From the cell containing the given text, extract its center point as [X, Y] coordinate. 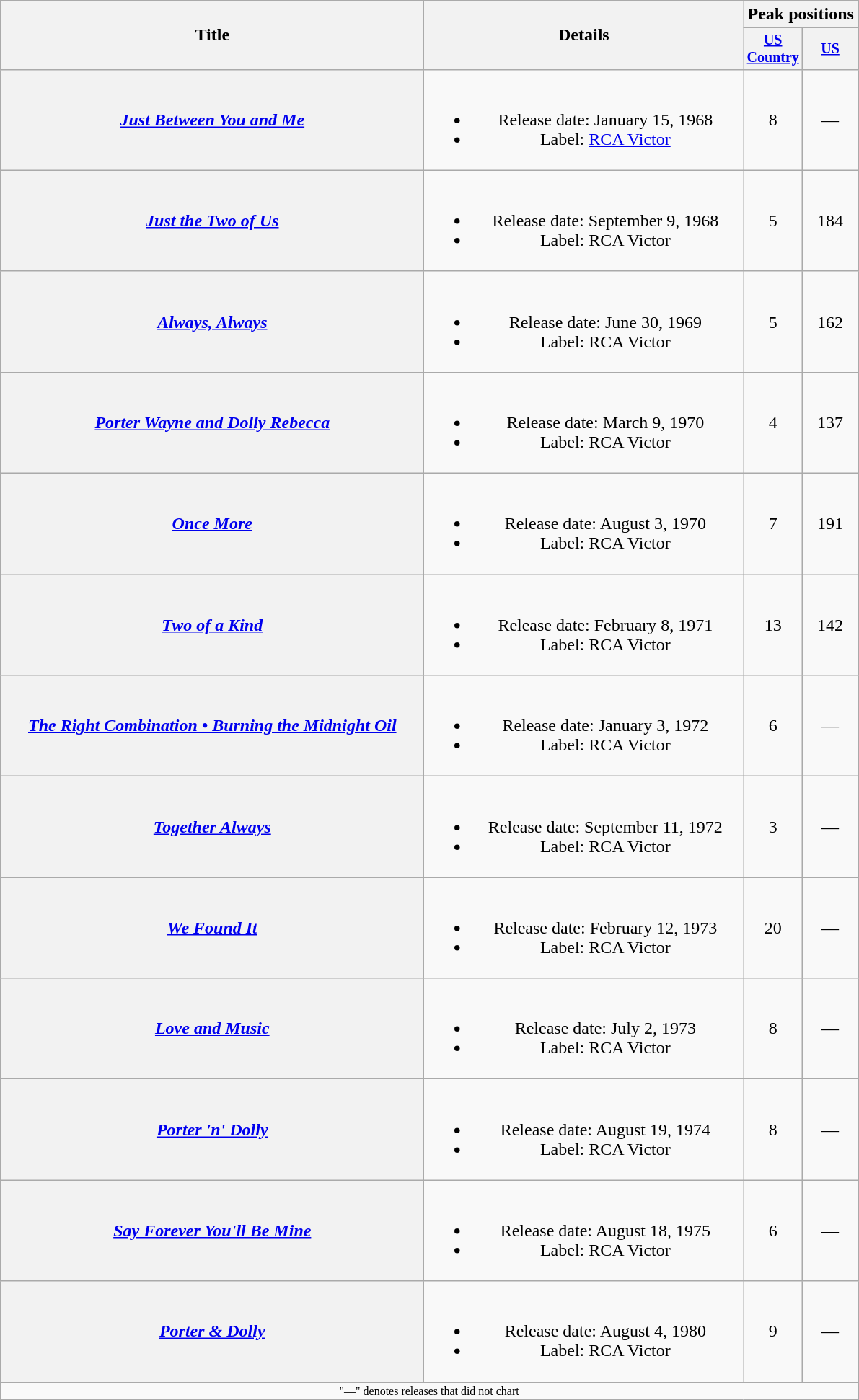
Say Forever You'll Be Mine [212, 1231]
137 [831, 422]
US [831, 49]
13 [773, 625]
162 [831, 322]
7 [773, 524]
9 [773, 1332]
Once More [212, 524]
Release date: September 11, 1972Label: RCA Victor [584, 827]
Release date: July 2, 1973Label: RCA Victor [584, 1029]
Just Between You and Me [212, 120]
191 [831, 524]
Together Always [212, 827]
20 [773, 928]
Porter & Dolly [212, 1332]
142 [831, 625]
US Country [773, 49]
Release date: March 9, 1970Label: RCA Victor [584, 422]
Love and Music [212, 1029]
Details [584, 35]
Title [212, 35]
Release date: February 8, 1971Label: RCA Victor [584, 625]
4 [773, 422]
184 [831, 221]
Release date: August 3, 1970Label: RCA Victor [584, 524]
Release date: June 30, 1969Label: RCA Victor [584, 322]
Release date: January 3, 1972Label: RCA Victor [584, 726]
Peak positions [801, 14]
Release date: January 15, 1968Label: RCA Victor [584, 120]
Just the Two of Us [212, 221]
Two of a Kind [212, 625]
The Right Combination • Burning the Midnight Oil [212, 726]
Always, Always [212, 322]
Porter Wayne and Dolly Rebecca [212, 422]
Release date: August 19, 1974Label: RCA Victor [584, 1130]
Porter 'n' Dolly [212, 1130]
"—" denotes releases that did not chart [430, 1391]
We Found It [212, 928]
Release date: August 4, 1980Label: RCA Victor [584, 1332]
Release date: September 9, 1968Label: RCA Victor [584, 221]
3 [773, 827]
Release date: February 12, 1973Label: RCA Victor [584, 928]
Release date: August 18, 1975Label: RCA Victor [584, 1231]
